Identify which cell holds the provided text, then report its [X, Y] central coordinate. 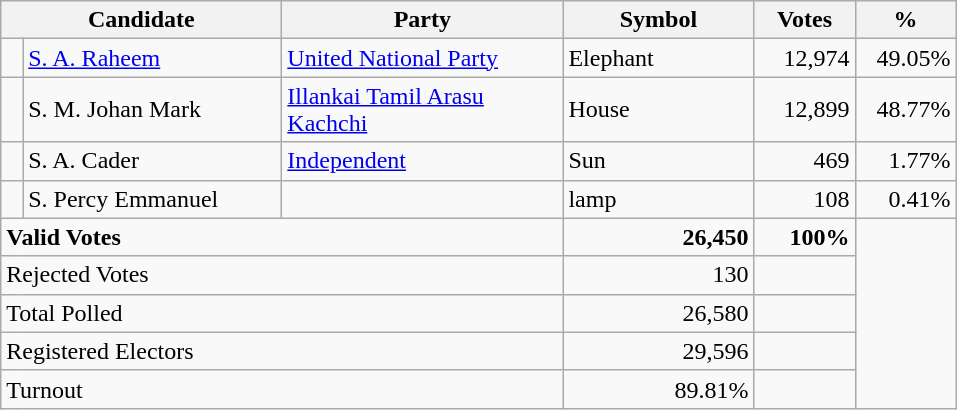
Symbol [658, 20]
48.77% [906, 110]
469 [804, 161]
108 [804, 199]
United National Party [422, 58]
26,450 [658, 237]
1.77% [906, 161]
89.81% [658, 389]
Candidate [142, 20]
Rejected Votes [282, 275]
29,596 [658, 351]
S. A. Raheem [152, 58]
12,974 [804, 58]
Turnout [282, 389]
0.41% [906, 199]
130 [658, 275]
Independent [422, 161]
Votes [804, 20]
Party [422, 20]
S. M. Johan Mark [152, 110]
Sun [658, 161]
House [658, 110]
S. Percy Emmanuel [152, 199]
Total Polled [282, 313]
Elephant [658, 58]
% [906, 20]
26,580 [658, 313]
lamp [658, 199]
49.05% [906, 58]
Registered Electors [282, 351]
Illankai Tamil Arasu Kachchi [422, 110]
Valid Votes [282, 237]
12,899 [804, 110]
S. A. Cader [152, 161]
100% [804, 237]
